Scan for the cell matching the given text and deliver its (X, Y) coordinate at center. 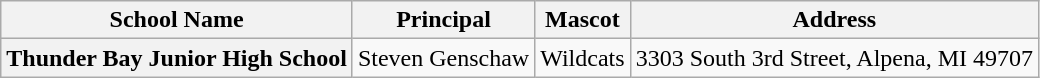
3303 South 3rd Street, Alpena, MI 49707 (834, 58)
Wildcats (582, 58)
Principal (443, 20)
Mascot (582, 20)
School Name (177, 20)
Thunder Bay Junior High School (177, 58)
Address (834, 20)
Steven Genschaw (443, 58)
